Identify which cell holds the provided text, then report its (X, Y) central coordinate. 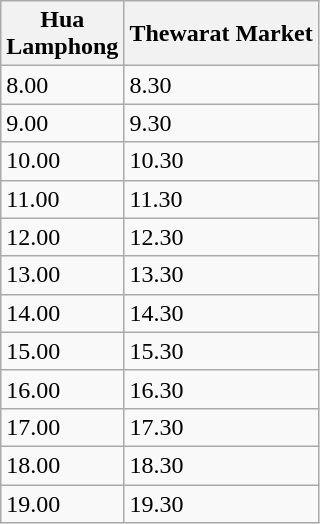
11.30 (221, 199)
9.00 (62, 123)
16.00 (62, 389)
10.30 (221, 161)
15.30 (221, 351)
18.30 (221, 465)
19.30 (221, 503)
17.00 (62, 427)
17.30 (221, 427)
12.00 (62, 237)
14.30 (221, 313)
13.30 (221, 275)
13.00 (62, 275)
16.30 (221, 389)
9.30 (221, 123)
8.00 (62, 85)
10.00 (62, 161)
11.00 (62, 199)
12.30 (221, 237)
18.00 (62, 465)
19.00 (62, 503)
Thewarat Market (221, 34)
14.00 (62, 313)
15.00 (62, 351)
HuaLamphong (62, 34)
8.30 (221, 85)
